Search for the cell housing the specified text and yield its [x, y] center coordinate. 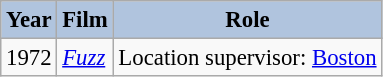
Year [29, 20]
Location supervisor: Boston [248, 58]
Film [85, 20]
Role [248, 20]
Fuzz [85, 58]
1972 [29, 58]
